Search for the cell housing the specified text and yield its (x, y) center coordinate. 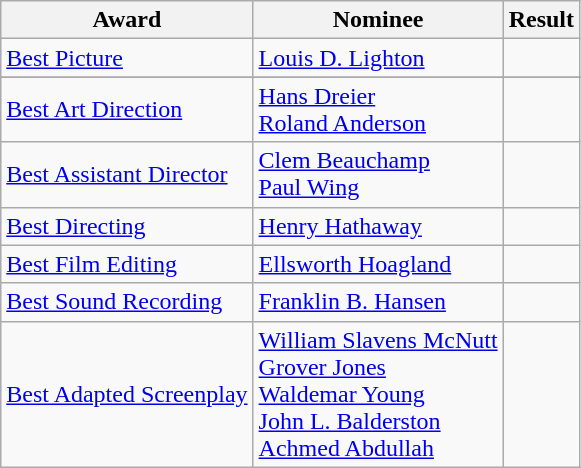
Result (541, 20)
Nominee (378, 20)
Henry Hathaway (378, 226)
Clem BeauchampPaul Wing (378, 174)
William Slavens McNuttGrover JonesWaldemar YoungJohn L. BalderstonAchmed Abdullah (378, 394)
Award (127, 20)
Franklin B. Hansen (378, 302)
Best Directing (127, 226)
Ellsworth Hoagland (378, 264)
Best Adapted Screenplay (127, 394)
Best Film Editing (127, 264)
Hans DreierRoland Anderson (378, 110)
Best Picture (127, 58)
Louis D. Lighton (378, 58)
Best Sound Recording (127, 302)
Best Assistant Director (127, 174)
Best Art Direction (127, 110)
